Scan for the cell matching the given text and deliver its (X, Y) coordinate at center. 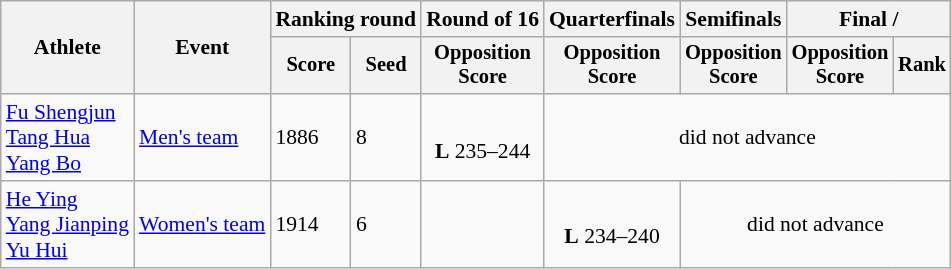
Ranking round (346, 19)
Men's team (202, 138)
8 (386, 138)
Seed (386, 66)
Women's team (202, 224)
1914 (310, 224)
Round of 16 (482, 19)
6 (386, 224)
Final / (869, 19)
He Ying Yang Jianping Yu Hui (68, 224)
Score (310, 66)
Fu Shengjun Tang Hua Yang Bo (68, 138)
1886 (310, 138)
Quarterfinals (612, 19)
Event (202, 48)
Rank (922, 66)
Semifinals (734, 19)
L 235–244 (482, 138)
Athlete (68, 48)
L 234–240 (612, 224)
